Detect which cell encompasses the target text, then output its [X, Y] center coordinate. 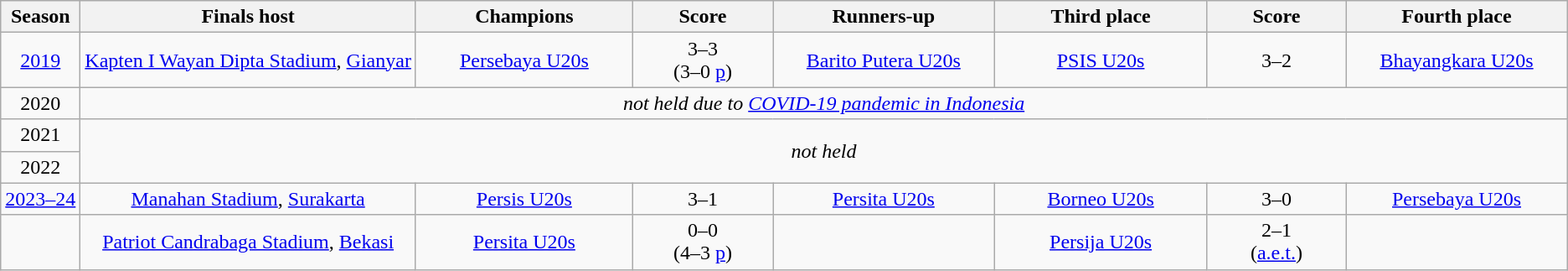
Kapten I Wayan Dipta Stadium, Gianyar [248, 60]
2023–24 [40, 199]
Manahan Stadium, Surakarta [248, 199]
3–2 [1277, 60]
2019 [40, 60]
Champions [524, 17]
2021 [40, 135]
Borneo U20s [1101, 199]
0–0(4–3 p) [702, 242]
Patriot Candrabaga Stadium, Bekasi [248, 242]
Persis U20s [524, 199]
3–1 [702, 199]
2022 [40, 167]
not held [824, 151]
Finals host [248, 17]
Barito Putera U20s [885, 60]
2–1(a.e.t.) [1277, 242]
3–3(3–0 p) [702, 60]
Season [40, 17]
Third place [1101, 17]
Bhayangkara U20s [1457, 60]
not held due to COVID-19 pandemic in Indonesia [824, 103]
PSIS U20s [1101, 60]
Fourth place [1457, 17]
Persija U20s [1101, 242]
2020 [40, 103]
Runners-up [885, 17]
3–0 [1277, 199]
